Pinpoint the cell where the given text exists, returning its (x, y) midpoint coordinate. 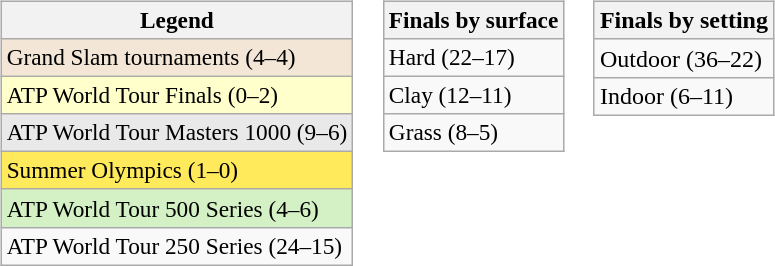
Grass (8–5) (473, 133)
Finals by setting (684, 20)
ATP World Tour Masters 1000 (9–6) (176, 133)
Legend (176, 20)
Indoor (6–11) (684, 96)
ATP World Tour Finals (0–2) (176, 95)
Summer Olympics (1–0) (176, 171)
Finals by surface (473, 20)
ATP World Tour 500 Series (4–6) (176, 208)
Outdoor (36–22) (684, 58)
Hard (22–17) (473, 57)
Grand Slam tournaments (4–4) (176, 57)
Clay (12–11) (473, 95)
ATP World Tour 250 Series (24–15) (176, 246)
